Return (X, Y) of the center of cell containing provided text 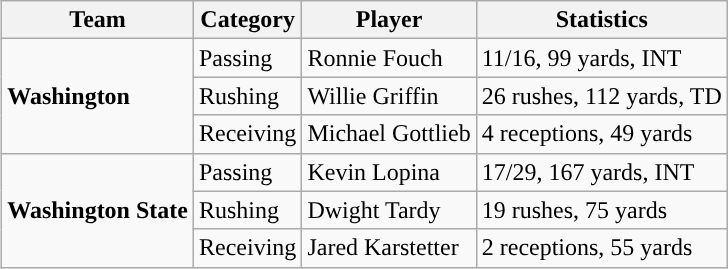
26 rushes, 112 yards, TD (602, 96)
Ronnie Fouch (389, 58)
Jared Karstetter (389, 248)
Player (389, 20)
Dwight Tardy (389, 210)
Statistics (602, 20)
Team (98, 20)
Washington (98, 96)
19 rushes, 75 yards (602, 210)
17/29, 167 yards, INT (602, 172)
Category (247, 20)
Kevin Lopina (389, 172)
2 receptions, 55 yards (602, 248)
Willie Griffin (389, 96)
Washington State (98, 210)
11/16, 99 yards, INT (602, 58)
4 receptions, 49 yards (602, 134)
Michael Gottlieb (389, 134)
